Provide the (x, y) coordinate of the cell's center where the given text is located.  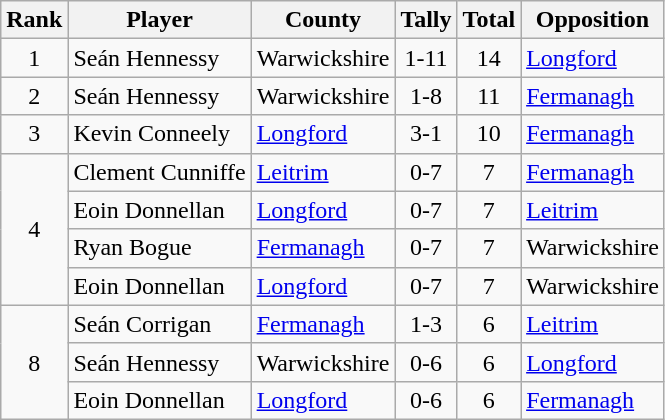
8 (34, 362)
11 (489, 96)
Seán Corrigan (160, 324)
Opposition (593, 20)
10 (489, 134)
1-8 (426, 96)
14 (489, 58)
1-3 (426, 324)
County (323, 20)
3-1 (426, 134)
Rank (34, 20)
Kevin Conneely (160, 134)
2 (34, 96)
Player (160, 20)
Tally (426, 20)
3 (34, 134)
4 (34, 229)
1-11 (426, 58)
Clement Cunniffe (160, 172)
Total (489, 20)
1 (34, 58)
Ryan Bogue (160, 248)
